Find where the given text appears and provide that cell's center as (X, Y) coordinate. 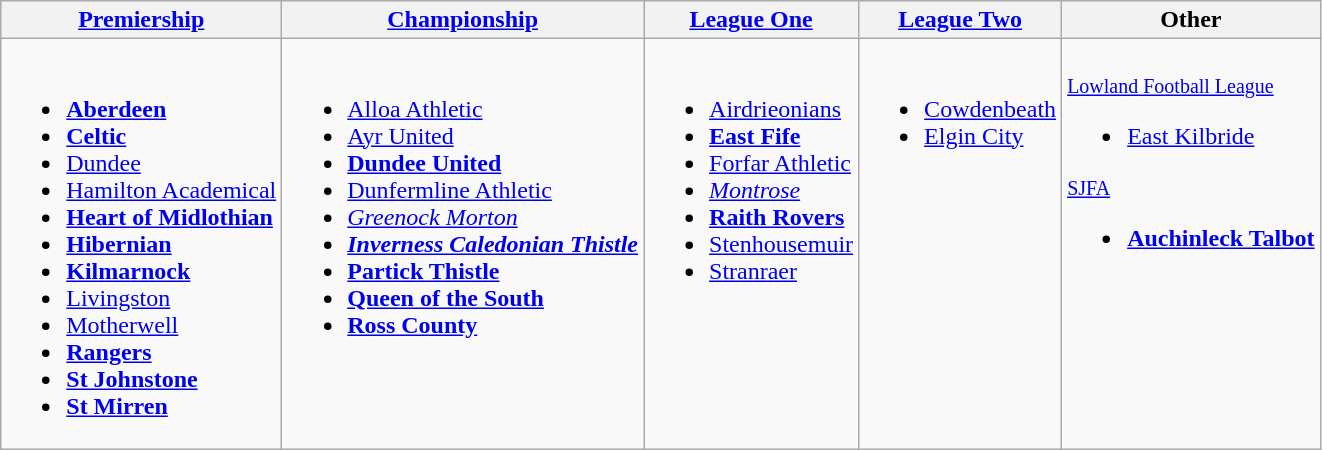
League One (752, 20)
CowdenbeathElgin City (960, 244)
Championship (463, 20)
Alloa AthleticAyr UnitedDundee UnitedDunfermline AthleticGreenock MortonInverness Caledonian ThistlePartick ThistleQueen of the SouthRoss County (463, 244)
AberdeenCelticDundeeHamilton AcademicalHeart of MidlothianHibernianKilmarnockLivingstonMotherwellRangersSt JohnstoneSt Mirren (142, 244)
AirdrieoniansEast FifeForfar AthleticMontroseRaith RoversStenhousemuirStranraer (752, 244)
Premiership (142, 20)
Other (1191, 20)
Lowland Football LeagueEast KilbrideSJFAAuchinleck Talbot (1191, 244)
League Two (960, 20)
